Detect which cell encompasses the target text, then output its [x, y] center coordinate. 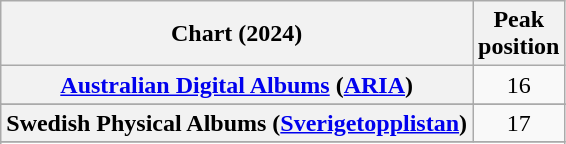
17 [519, 123]
Australian Digital Albums (ARIA) [237, 85]
Swedish Physical Albums (Sverigetopplistan) [237, 123]
Chart (2024) [237, 34]
16 [519, 85]
Peakposition [519, 34]
